Capture the cell that displays the provided text and extract its (X, Y) central coordinate. 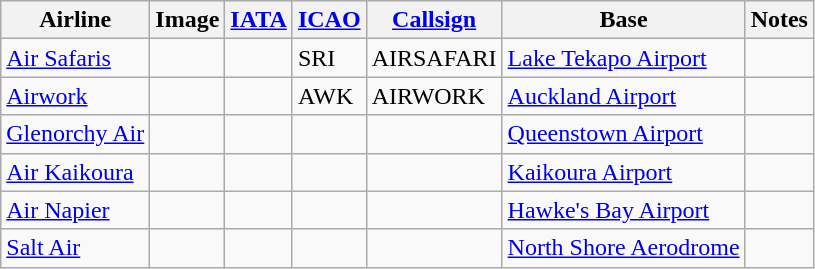
Hawke's Bay Airport (624, 210)
IATA (259, 20)
Air Napier (76, 210)
Notes (779, 20)
Airline (76, 20)
Auckland Airport (624, 96)
Image (188, 20)
Air Safaris (76, 58)
AIRWORK (434, 96)
North Shore Aerodrome (624, 248)
Airwork (76, 96)
AWK (329, 96)
Air Kaikoura (76, 172)
Callsign (434, 20)
Glenorchy Air (76, 134)
Base (624, 20)
SRI (329, 58)
Lake Tekapo Airport (624, 58)
Kaikoura Airport (624, 172)
ICAO (329, 20)
Salt Air (76, 248)
Queenstown Airport (624, 134)
AIRSAFARI (434, 58)
